Return the (X, Y) coordinate for the center point of the cell that contains the specified text.  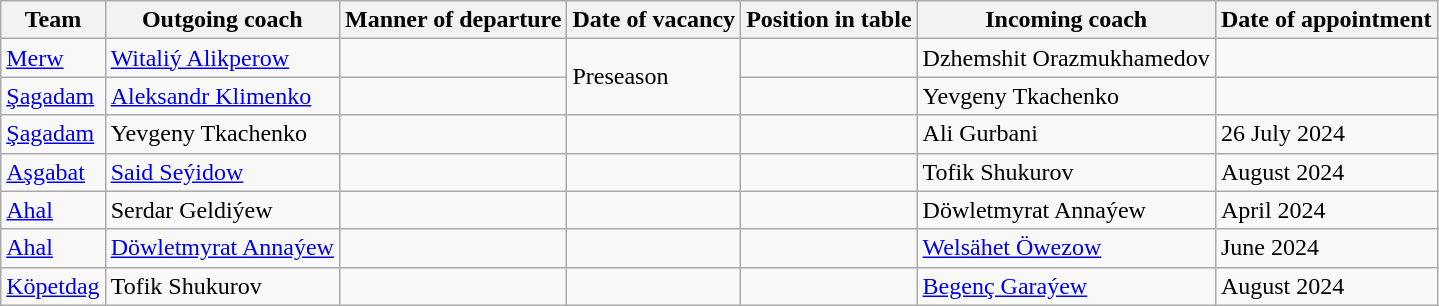
Said Seýidow (222, 172)
Date of appointment (1326, 20)
Position in table (829, 20)
Aleksandr Klimenko (222, 96)
Team (53, 20)
Manner of departure (452, 20)
Witaliý Alikperow (222, 58)
Preseason (654, 77)
Aşgabat (53, 172)
26 July 2024 (1326, 134)
Serdar Geldiýew (222, 210)
Begenç Garaýew (1066, 286)
Welsähet Öwezow (1066, 248)
Köpetdag (53, 286)
Date of vacancy (654, 20)
Incoming coach (1066, 20)
June 2024 (1326, 248)
Dzhemshit Orazmukhamedov (1066, 58)
Ali Gurbani (1066, 134)
Merw (53, 58)
Outgoing coach (222, 20)
April 2024 (1326, 210)
